Capture the cell that displays the provided text and extract its (x, y) central coordinate. 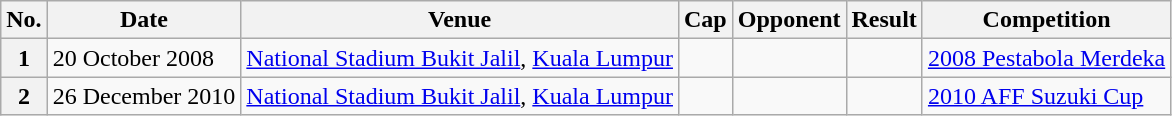
2010 AFF Suzuki Cup (1046, 96)
Opponent (789, 20)
Competition (1046, 20)
1 (24, 58)
Venue (460, 20)
Result (884, 20)
26 December 2010 (144, 96)
2008 Pestabola Merdeka (1046, 58)
Date (144, 20)
20 October 2008 (144, 58)
No. (24, 20)
Cap (705, 20)
2 (24, 96)
